Search for the cell housing the specified text and yield its [x, y] center coordinate. 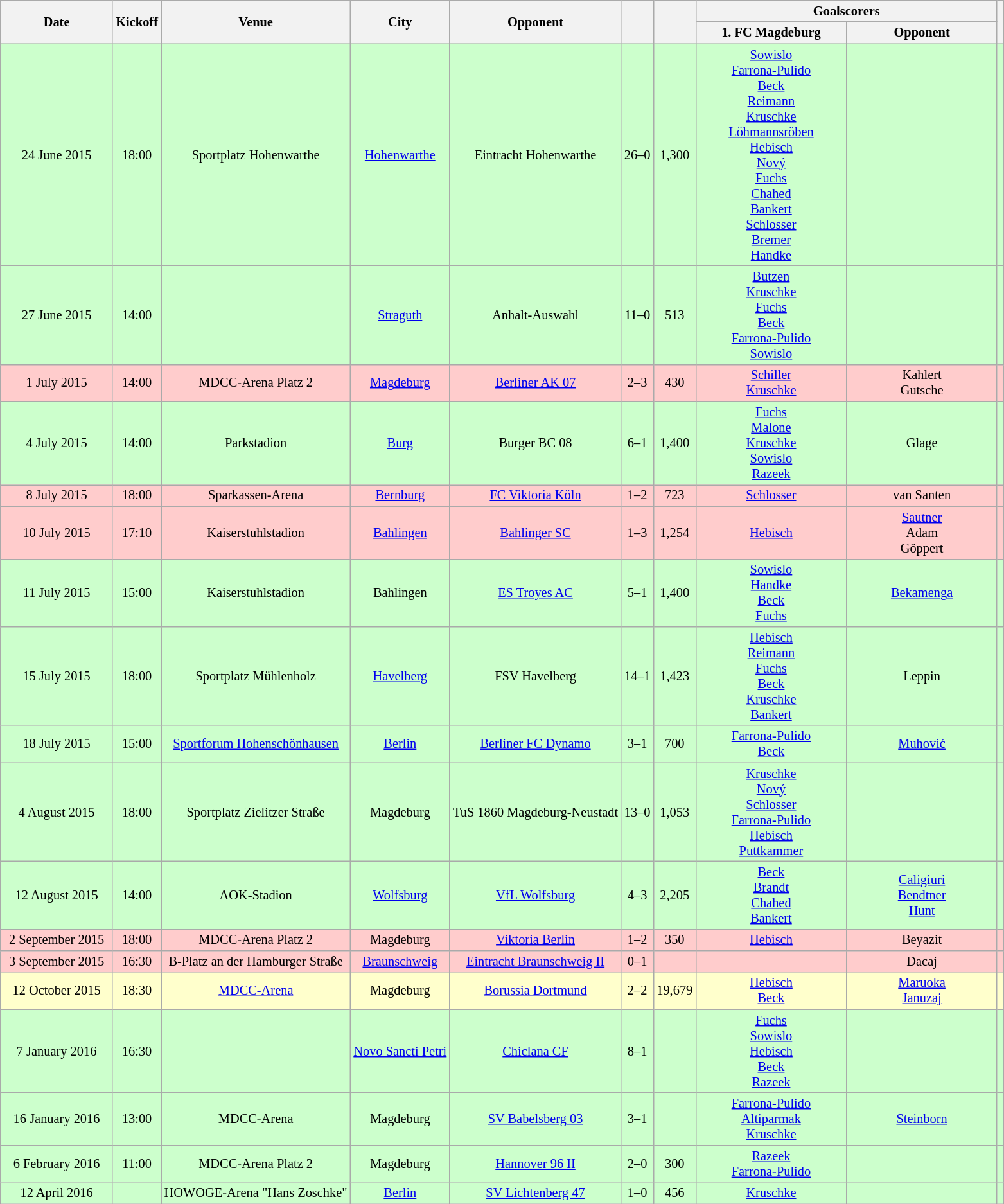
Borussia Dortmund [536, 991]
Date [57, 22]
Beck Brandt Chahed Bankert [771, 895]
Glage [922, 443]
Burg [400, 443]
Leppin [922, 676]
AOK-Stadion [256, 895]
3 September 2015 [57, 962]
16 January 2016 [57, 1119]
Sportplatz Mühlenholz [256, 676]
Havelberg [400, 676]
Kruschke Nový Schlosser Farrona-Pulido Hebisch Puttkammer [771, 812]
10 July 2015 [57, 533]
Fuchs Malone Kruschke Sowislo Razeek [771, 443]
18 July 2015 [57, 744]
723 [674, 495]
Eintracht Braunschweig II [536, 962]
Sportforum Hohenschönhausen [256, 744]
2–3 [637, 383]
VfL Wolfsburg [536, 895]
Razeek Farrona-Pulido [771, 1164]
Burger BC 08 [536, 443]
Berliner FC Dynamo [536, 744]
Sparkassen-Arena [256, 495]
Bahlinger SC [536, 533]
B-Platz an der Hamburger Straße [256, 962]
13–0 [637, 812]
11:00 [136, 1164]
350 [674, 940]
19,679 [674, 991]
2–0 [637, 1164]
Bekamenga [922, 593]
1 July 2015 [57, 383]
Caligiuri Bendtner Hunt [922, 895]
513 [674, 315]
4 August 2015 [57, 812]
Venue [256, 22]
17:10 [136, 533]
6 February 2016 [57, 1164]
8 July 2015 [57, 495]
Hannover 96 II [536, 1164]
Maruoka Januzaj [922, 991]
2 September 2015 [57, 940]
4–3 [637, 895]
ES Troyes AC [536, 593]
Sowislo Farrona-Pulido Beck Reimann Kruschke Löhmannsröben Hebisch Nový Fuchs Chahed Bankert Schlosser Bremer Handke [771, 155]
430 [674, 383]
Chiclana CF [536, 1051]
1,053 [674, 812]
Dacaj [922, 962]
Bernburg [400, 495]
Kruschke [771, 1193]
City [400, 22]
HOWOGE-Arena "Hans Zoschke" [256, 1193]
14–1 [637, 676]
Braunschweig [400, 962]
Steinborn [922, 1119]
Schiller Kruschke [771, 383]
27 June 2015 [57, 315]
2–2 [637, 991]
4 July 2015 [57, 443]
Sautner Adam Göppert [922, 533]
13:00 [136, 1119]
12 April 2016 [57, 1193]
Goalscorers [847, 11]
Straguth [400, 315]
0–1 [637, 962]
11 July 2015 [57, 593]
Sportplatz Zielitzer Straße [256, 812]
18:30 [136, 991]
Anhalt-Auswahl [536, 315]
24 June 2015 [57, 155]
Parkstadion [256, 443]
Wolfsburg [400, 895]
8–1 [637, 1051]
TuS 1860 Magdeburg-Neustadt [536, 812]
1,423 [674, 676]
Beyazit [922, 940]
15 July 2015 [57, 676]
Schlosser [771, 495]
Hebisch Reimann Fuchs Beck Kruschke Bankert [771, 676]
Eintracht Hohenwarthe [536, 155]
Kahlert Gutsche [922, 383]
2,205 [674, 895]
700 [674, 744]
Farrona-Pulido Beck [771, 744]
11–0 [637, 315]
5–1 [637, 593]
456 [674, 1193]
FC Viktoria Köln [536, 495]
Novo Sancti Petri [400, 1051]
26–0 [637, 155]
1–3 [637, 533]
Berliner AK 07 [536, 383]
1–0 [637, 1193]
Muhović [922, 744]
SV Lichtenberg 47 [536, 1193]
Hebisch Beck [771, 991]
FSV Havelberg [536, 676]
Farrona-Pulido Altiparmak Kruschke [771, 1119]
van Santen [922, 495]
1,300 [674, 155]
Sowislo Handke Beck Fuchs [771, 593]
Viktoria Berlin [536, 940]
Fuchs Sowislo Hebisch Beck Razeek [771, 1051]
1,254 [674, 533]
12 August 2015 [57, 895]
12 October 2015 [57, 991]
Kickoff [136, 22]
1. FC Magdeburg [771, 33]
6–1 [637, 443]
Butzen Kruschke Fuchs Beck Farrona-Pulido Sowislo [771, 315]
7 January 2016 [57, 1051]
Hohenwarthe [400, 155]
300 [674, 1164]
Sportplatz Hohenwarthe [256, 155]
SV Babelsberg 03 [536, 1119]
